Extract the [X, Y] coordinate from the center of the cell holding the provided text.  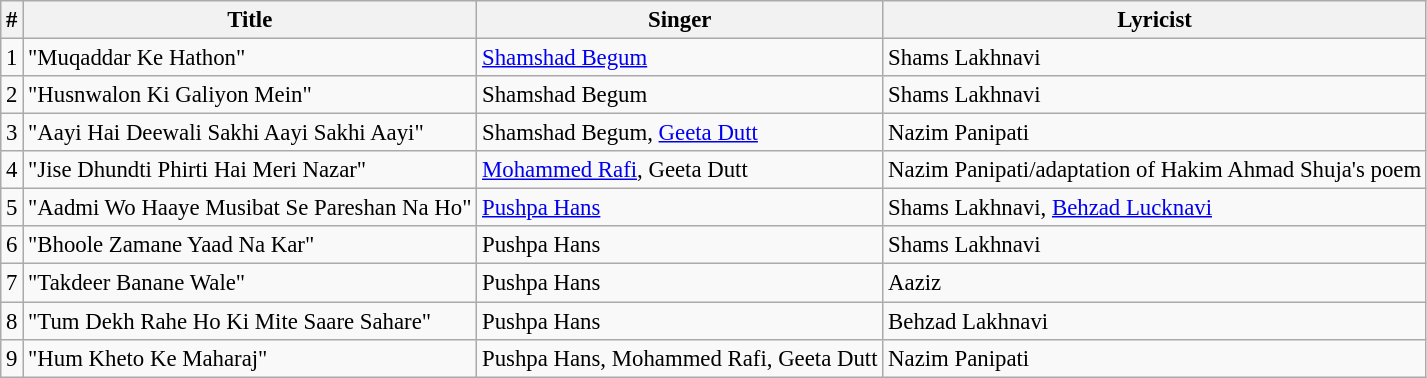
"Takdeer Banane Wale" [250, 283]
5 [12, 208]
Shamshad Begum, Geeta Dutt [680, 133]
"Husnwalon Ki Galiyon Mein" [250, 95]
2 [12, 95]
Pushpa Hans, Mohammed Rafi, Geeta Dutt [680, 358]
Mohammed Rafi, Geeta Dutt [680, 170]
"Aayi Hai Deewali Sakhi Aayi Sakhi Aayi" [250, 133]
8 [12, 321]
# [12, 20]
"Tum Dekh Rahe Ho Ki Mite Saare Sahare" [250, 321]
9 [12, 358]
Nazim Panipati/adaptation of Hakim Ahmad Shuja's poem [1155, 170]
"Aadmi Wo Haaye Musibat Se Pareshan Na Ho" [250, 208]
"Muqaddar Ke Hathon" [250, 58]
Title [250, 20]
Behzad Lakhnavi [1155, 321]
Shams Lakhnavi, Behzad Lucknavi [1155, 208]
Singer [680, 20]
3 [12, 133]
6 [12, 245]
"Bhoole Zamane Yaad Na Kar" [250, 245]
1 [12, 58]
"Hum Kheto Ke Maharaj" [250, 358]
4 [12, 170]
Aaziz [1155, 283]
"Jise Dhundti Phirti Hai Meri Nazar" [250, 170]
Lyricist [1155, 20]
7 [12, 283]
